Return the (x, y) coordinate for the center point of the cell that contains the specified text.  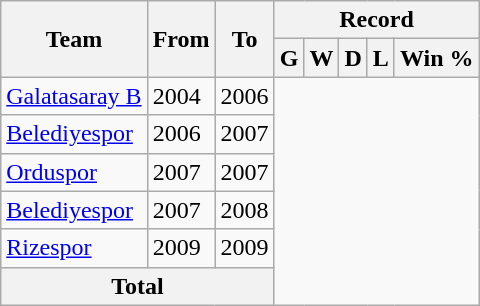
Team (74, 39)
L (380, 58)
Orduspor (74, 172)
From (181, 39)
G (289, 58)
D (353, 58)
2004 (181, 96)
Win % (436, 58)
Rizespor (74, 248)
To (244, 39)
Record (376, 20)
Total (138, 286)
W (322, 58)
2008 (244, 210)
Galatasaray B (74, 96)
